Extract the [x, y] coordinate from the center of the cell holding the provided text.  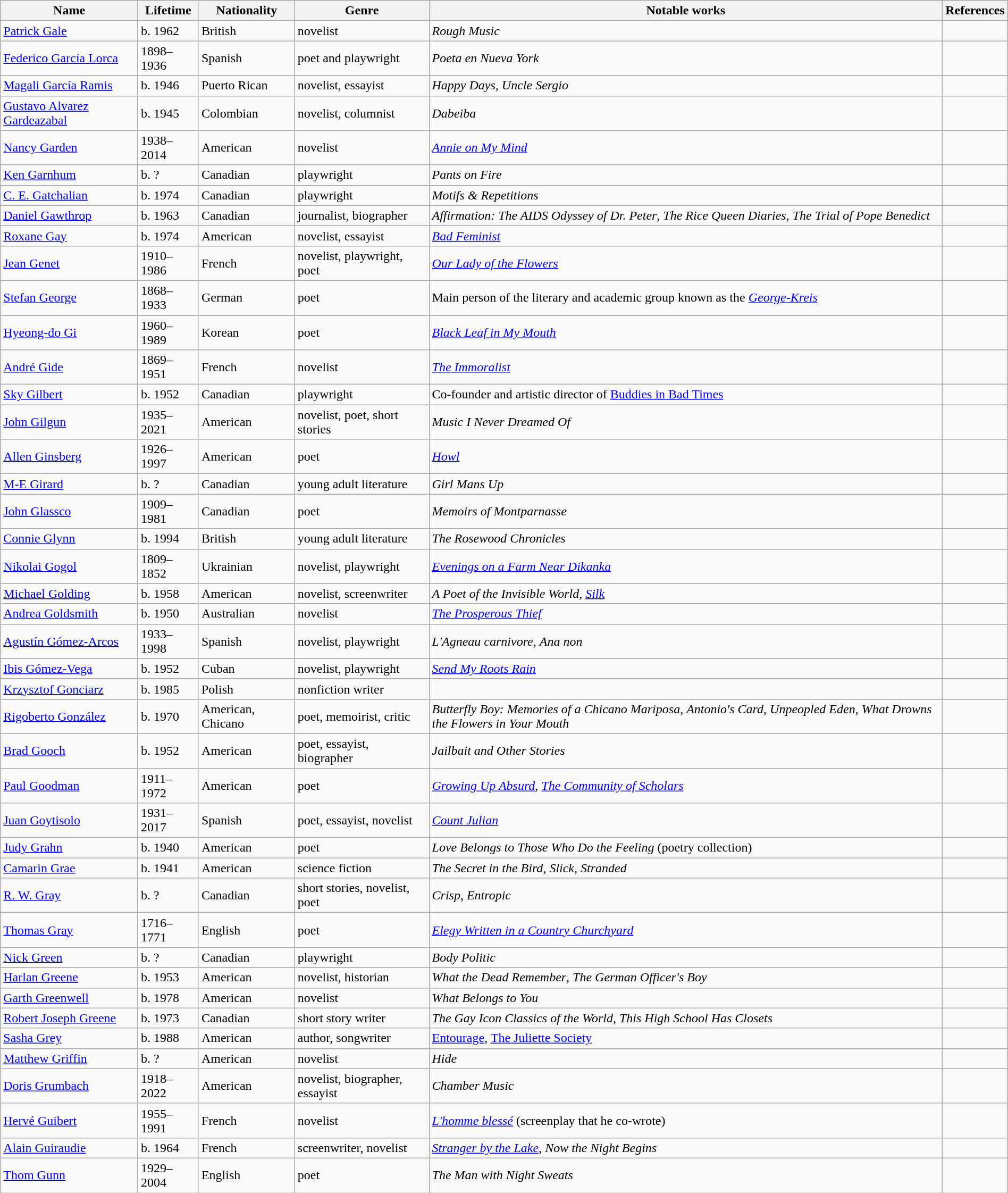
C. E. Gatchalian [69, 195]
Australian [247, 614]
Evenings on a Farm Near Dikanka [686, 566]
1938–2014 [168, 148]
Nationality [247, 11]
Polish [247, 689]
Butterfly Boy: Memories of a Chicano Mariposa, Antonio's Card, Unpeopled Eden, What Drowns the Flowers in Your Mouth [686, 716]
1911–1972 [168, 785]
Body Politic [686, 957]
Stefan George [69, 298]
Cuban [247, 669]
Hervé Guibert [69, 1120]
Roxane Gay [69, 236]
Gustavo Alvarez Gardeazabal [69, 113]
novelist, screenwriter [362, 594]
1926–1997 [168, 456]
Brad Gooch [69, 751]
b. 1988 [168, 1038]
nonfiction writer [362, 689]
What the Dead Remember, The German Officer's Boy [686, 978]
Allen Ginsberg [69, 456]
Camarin Grae [69, 868]
Federico García Lorca [69, 59]
b. 1950 [168, 614]
Entourage, The Juliette Society [686, 1038]
Agustín Gómez-Arcos [69, 641]
Harlan Greene [69, 978]
b. 1985 [168, 689]
Send My Roots Rain [686, 669]
Andrea Goldsmith [69, 614]
Paul Goodman [69, 785]
Bad Feminist [686, 236]
novelist, columnist [362, 113]
Jailbait and Other Stories [686, 751]
poet and playwright [362, 59]
1955–1991 [168, 1120]
1933–1998 [168, 641]
Puerto Rican [247, 86]
Name [69, 11]
author, songwriter [362, 1038]
Rough Music [686, 31]
b. 1958 [168, 594]
Magali García Ramis [69, 86]
Colombian [247, 113]
Count Julian [686, 820]
Love Belongs to Those Who Do the Feeling (poetry collection) [686, 848]
Chamber Music [686, 1086]
Sky Gilbert [69, 395]
poet, memoirist, critic [362, 716]
Judy Grahn [69, 848]
Lifetime [168, 11]
1809–1852 [168, 566]
Korean [247, 332]
b. 1963 [168, 215]
Garth Greenwell [69, 998]
André Gide [69, 367]
American, Chicano [247, 716]
1716–1771 [168, 930]
Patrick Gale [69, 31]
Our Lady of the Flowers [686, 263]
Main person of the literary and academic group known as the George-Kreis [686, 298]
b. 1970 [168, 716]
poet, essayist, biographer [362, 751]
1868–1933 [168, 298]
Co-founder and artistic director of Buddies in Bad Times [686, 395]
1869–1951 [168, 367]
1935–2021 [168, 422]
Sasha Grey [69, 1038]
novelist, playwright, poet [362, 263]
b. 1940 [168, 848]
Affirmation: The AIDS Odyssey of Dr. Peter, The Rice Queen Diaries, The Trial of Pope Benedict [686, 215]
screenwriter, novelist [362, 1148]
Robert Joseph Greene [69, 1018]
Poeta en Nueva York [686, 59]
Ukrainian [247, 566]
1909–1981 [168, 512]
Growing Up Absurd, The Community of Scholars [686, 785]
Genre [362, 11]
Dabeiba [686, 113]
Juan Goytisolo [69, 820]
M-E Girard [69, 484]
Thom Gunn [69, 1175]
1960–1989 [168, 332]
1898–1936 [168, 59]
b. 1953 [168, 978]
Ibis Gómez-Vega [69, 669]
Girl Mans Up [686, 484]
b. 1978 [168, 998]
Michael Golding [69, 594]
Annie on My Mind [686, 148]
Crisp, Entropic [686, 896]
Alain Guiraudie [69, 1148]
Memoirs of Montparnasse [686, 512]
Ken Garnhum [69, 175]
poet, essayist, novelist [362, 820]
The Rosewood Chronicles [686, 539]
journalist, biographer [362, 215]
What Belongs to You [686, 998]
Thomas Gray [69, 930]
1929–2004 [168, 1175]
Daniel Gawthrop [69, 215]
L'homme blessé (screenplay that he co-wrote) [686, 1120]
Elegy Written in a Country Churchyard [686, 930]
Motifs & Repetitions [686, 195]
science fiction [362, 868]
short story writer [362, 1018]
L'Agneau carnivore, Ana non [686, 641]
Jean Genet [69, 263]
b. 1964 [168, 1148]
The Prosperous Thief [686, 614]
b. 1962 [168, 31]
The Man with Night Sweats [686, 1175]
Hide [686, 1058]
novelist, historian [362, 978]
Nancy Garden [69, 148]
Howl [686, 456]
1931–2017 [168, 820]
Music I Never Dreamed Of [686, 422]
John Glassco [69, 512]
The Secret in the Bird, Slick, Stranded [686, 868]
b. 1945 [168, 113]
1910–1986 [168, 263]
German [247, 298]
Krzysztof Gonciarz [69, 689]
b. 1946 [168, 86]
1918–2022 [168, 1086]
novelist, biographer, essayist [362, 1086]
R. W. Gray [69, 896]
Nikolai Gogol [69, 566]
The Gay Icon Classics of the World, This High School Has Closets [686, 1018]
References [975, 11]
Connie Glynn [69, 539]
Matthew Griffin [69, 1058]
Black Leaf in My Mouth [686, 332]
Notable works [686, 11]
Happy Days, Uncle Sergio [686, 86]
b. 1941 [168, 868]
The Immoralist [686, 367]
short stories, novelist, poet [362, 896]
Hyeong-do Gi [69, 332]
Pants on Fire [686, 175]
Nick Green [69, 957]
A Poet of the Invisible World, Silk [686, 594]
b. 1994 [168, 539]
Rigoberto González [69, 716]
Doris Grumbach [69, 1086]
b. 1973 [168, 1018]
novelist, poet, short stories [362, 422]
Stranger by the Lake, Now the Night Begins [686, 1148]
John Gilgun [69, 422]
